Provide the (X, Y) coordinate of the cell's center where the given text is located.  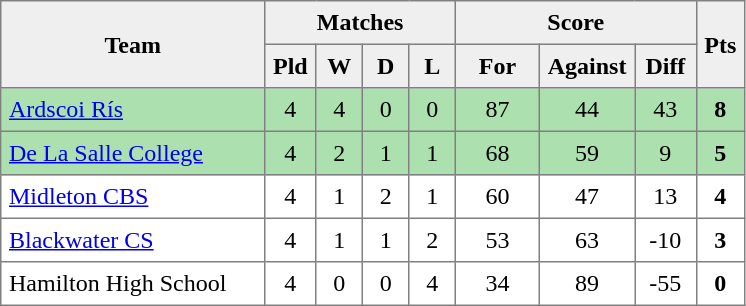
34 (497, 284)
43 (666, 110)
Team (133, 44)
Pld (290, 66)
D (385, 66)
87 (497, 110)
3 (720, 240)
-55 (666, 284)
44 (586, 110)
Midleton CBS (133, 197)
Ardscoi Rís (133, 110)
Against (586, 66)
De La Salle College (133, 153)
9 (666, 153)
53 (497, 240)
13 (666, 197)
89 (586, 284)
Blackwater CS (133, 240)
63 (586, 240)
L (432, 66)
47 (586, 197)
Diff (666, 66)
68 (497, 153)
59 (586, 153)
Hamilton High School (133, 284)
W (339, 66)
For (497, 66)
5 (720, 153)
Pts (720, 44)
60 (497, 197)
Matches (360, 23)
8 (720, 110)
Score (576, 23)
-10 (666, 240)
